For the text-containing cell, return its midpoint in (X, Y) coordinate format. 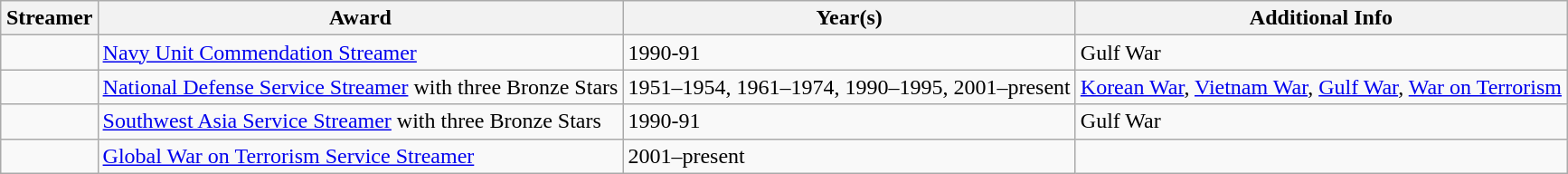
Navy Unit Commendation Streamer (360, 53)
Global War on Terrorism Service Streamer (360, 156)
Korean War, Vietnam War, Gulf War, War on Terrorism (1320, 87)
Southwest Asia Service Streamer with three Bronze Stars (360, 121)
Year(s) (849, 18)
National Defense Service Streamer with three Bronze Stars (360, 87)
Streamer (49, 18)
Additional Info (1320, 18)
Award (360, 18)
2001–present (849, 156)
1951–1954, 1961–1974, 1990–1995, 2001–present (849, 87)
